Output the (X, Y) coordinate of the center of the cell containing the given text.  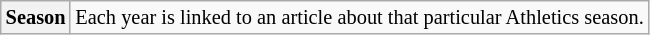
Each year is linked to an article about that particular Athletics season. (359, 17)
Season (36, 17)
